Locate the cell with the specified text and output its [X, Y] center coordinate. 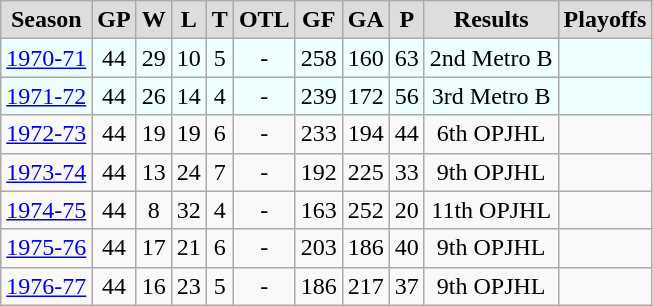
194 [366, 134]
23 [188, 286]
20 [406, 210]
33 [406, 172]
239 [318, 96]
32 [188, 210]
16 [154, 286]
26 [154, 96]
Results [491, 20]
24 [188, 172]
10 [188, 58]
21 [188, 248]
163 [318, 210]
W [154, 20]
P [406, 20]
160 [366, 58]
1972-73 [46, 134]
1971-72 [46, 96]
3rd Metro B [491, 96]
OTL [264, 20]
1975-76 [46, 248]
L [188, 20]
17 [154, 248]
29 [154, 58]
14 [188, 96]
8 [154, 210]
6th OPJHL [491, 134]
2nd Metro B [491, 58]
63 [406, 58]
GA [366, 20]
1976-77 [46, 286]
225 [366, 172]
56 [406, 96]
1970-71 [46, 58]
GF [318, 20]
217 [366, 286]
GP [114, 20]
11th OPJHL [491, 210]
233 [318, 134]
192 [318, 172]
40 [406, 248]
13 [154, 172]
37 [406, 286]
172 [366, 96]
203 [318, 248]
258 [318, 58]
Playoffs [605, 20]
1974-75 [46, 210]
7 [220, 172]
252 [366, 210]
1973-74 [46, 172]
Season [46, 20]
T [220, 20]
